For the text-containing cell, return its midpoint in [x, y] coordinate format. 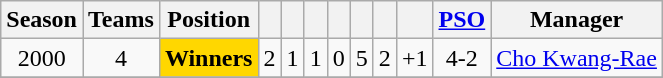
Cho Kwang-Rae [577, 58]
Season [42, 20]
0 [338, 58]
5 [362, 58]
Manager [577, 20]
2000 [42, 58]
4 [120, 58]
4-2 [462, 58]
PSO [462, 20]
Winners [208, 58]
Teams [120, 20]
Position [208, 20]
+1 [414, 58]
